Detect which cell encompasses the target text, then output its [x, y] center coordinate. 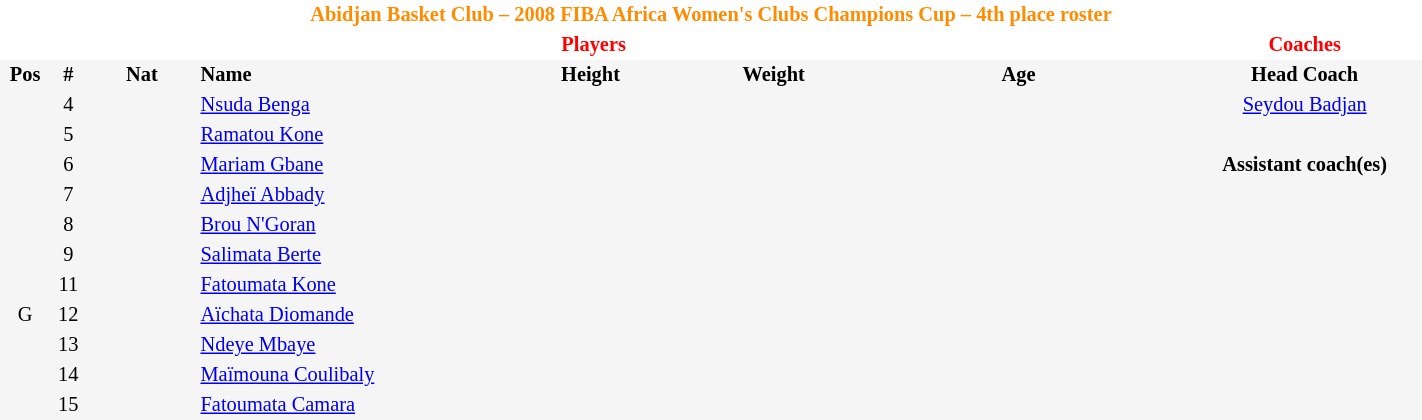
13 [68, 345]
15 [68, 405]
Weight [774, 75]
Abidjan Basket Club – 2008 FIBA Africa Women's Clubs Champions Cup – 4th place roster [711, 15]
Name [340, 75]
Seydou Badjan [1304, 105]
7 [68, 195]
12 [68, 315]
9 [68, 255]
Head Coach [1304, 75]
Nat [142, 75]
5 [68, 135]
Mariam Gbane [340, 165]
14 [68, 375]
Height [591, 75]
Fatoumata Camara [340, 405]
Age [1019, 75]
6 [68, 165]
Assistant coach(es) [1304, 165]
Brou N'Goran [340, 225]
Pos [25, 75]
11 [68, 285]
Players [594, 45]
4 [68, 105]
# [68, 75]
Adjheï Abbady [340, 195]
Ndeye Mbaye [340, 345]
Coaches [1304, 45]
Salimata Berte [340, 255]
Maïmouna Coulibaly [340, 375]
Ramatou Kone [340, 135]
G [25, 315]
8 [68, 225]
Fatoumata Kone [340, 285]
Aïchata Diomande [340, 315]
Nsuda Benga [340, 105]
